Capture the cell that displays the provided text and extract its [X, Y] central coordinate. 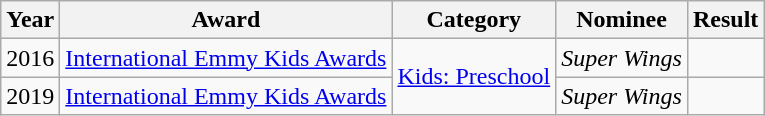
Nominee [622, 20]
Category [474, 20]
Kids: Preschool [474, 77]
Year [30, 20]
Result [725, 20]
Award [226, 20]
2016 [30, 58]
2019 [30, 96]
